Determine the (x, y) coordinate at the center of the cell enclosing the given text.  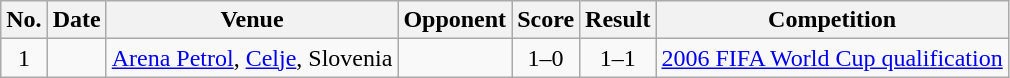
1–0 (546, 58)
1–1 (618, 58)
Arena Petrol, Celje, Slovenia (252, 58)
2006 FIFA World Cup qualification (832, 58)
Score (546, 20)
Opponent (455, 20)
Date (76, 20)
Result (618, 20)
Venue (252, 20)
1 (24, 58)
Competition (832, 20)
No. (24, 20)
